Pinpoint the cell where the given text exists, returning its (x, y) midpoint coordinate. 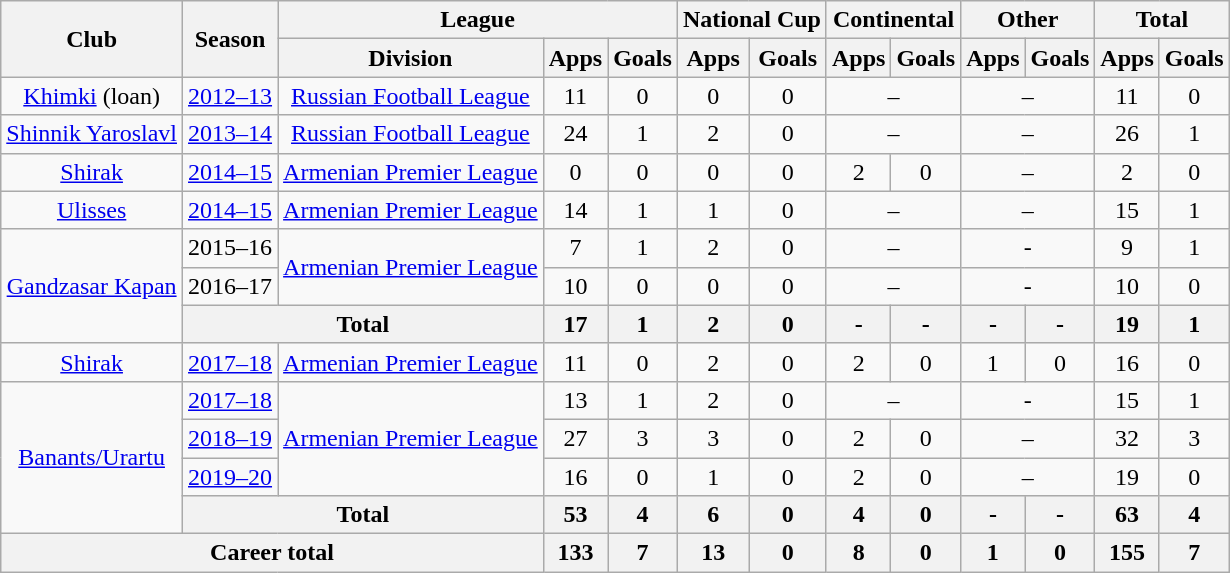
8 (858, 553)
Season (230, 39)
Gandzasar Kapan (92, 286)
Khimki (loan) (92, 96)
National Cup (752, 20)
2018–19 (230, 438)
17 (575, 324)
Shinnik Yaroslavl (92, 134)
Ulisses (92, 210)
Division (411, 58)
27 (575, 438)
63 (1127, 515)
2013–14 (230, 134)
2016–17 (230, 286)
Career total (272, 553)
133 (575, 553)
Banants/Urartu (92, 457)
League (478, 20)
32 (1127, 438)
24 (575, 134)
53 (575, 515)
26 (1127, 134)
155 (1127, 553)
6 (713, 515)
Other (1028, 20)
2015–16 (230, 248)
2012–13 (230, 96)
14 (575, 210)
9 (1127, 248)
Club (92, 39)
2019–20 (230, 477)
Continental (893, 20)
